From the cell containing the given text, extract its center point as (X, Y) coordinate. 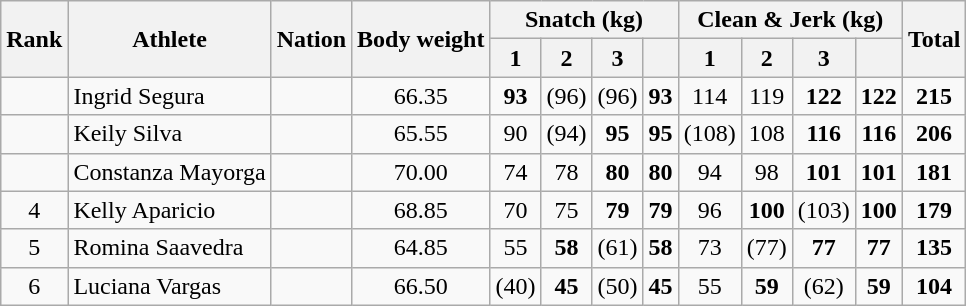
Ingrid Segura (170, 96)
98 (766, 172)
70 (516, 210)
181 (934, 172)
Luciana Vargas (170, 286)
Clean & Jerk (kg) (790, 20)
74 (516, 172)
(61) (618, 248)
68.85 (421, 210)
(40) (516, 286)
Romina Saavedra (170, 248)
(77) (766, 248)
108 (766, 134)
104 (934, 286)
65.55 (421, 134)
75 (566, 210)
Nation (311, 39)
(108) (710, 134)
206 (934, 134)
119 (766, 96)
Rank (34, 39)
73 (710, 248)
179 (934, 210)
Body weight (421, 39)
4 (34, 210)
78 (566, 172)
64.85 (421, 248)
(62) (824, 286)
Keily Silva (170, 134)
135 (934, 248)
Snatch (kg) (584, 20)
Athlete (170, 39)
96 (710, 210)
5 (34, 248)
6 (34, 286)
90 (516, 134)
(103) (824, 210)
66.50 (421, 286)
66.35 (421, 96)
(94) (566, 134)
94 (710, 172)
70.00 (421, 172)
Total (934, 39)
(50) (618, 286)
Constanza Mayorga (170, 172)
215 (934, 96)
114 (710, 96)
Kelly Aparicio (170, 210)
